Output the [X, Y] coordinate of the center of the cell containing the given text.  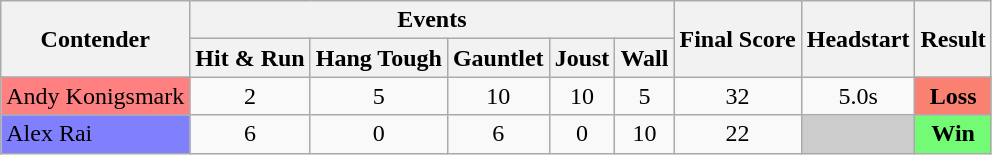
Joust [582, 58]
Alex Rai [96, 134]
Hang Tough [378, 58]
Win [953, 134]
Gauntlet [498, 58]
Final Score [738, 39]
Loss [953, 96]
5.0s [858, 96]
2 [250, 96]
32 [738, 96]
Result [953, 39]
Contender [96, 39]
Andy Konigsmark [96, 96]
Wall [644, 58]
Events [432, 20]
Hit & Run [250, 58]
Headstart [858, 39]
22 [738, 134]
